Pinpoint the cell where the given text exists, returning its (X, Y) midpoint coordinate. 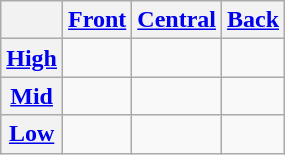
Central (177, 20)
Front (98, 20)
High (32, 58)
Mid (32, 96)
Low (32, 134)
Back (254, 20)
